Detect which cell encompasses the target text, then output its (X, Y) center coordinate. 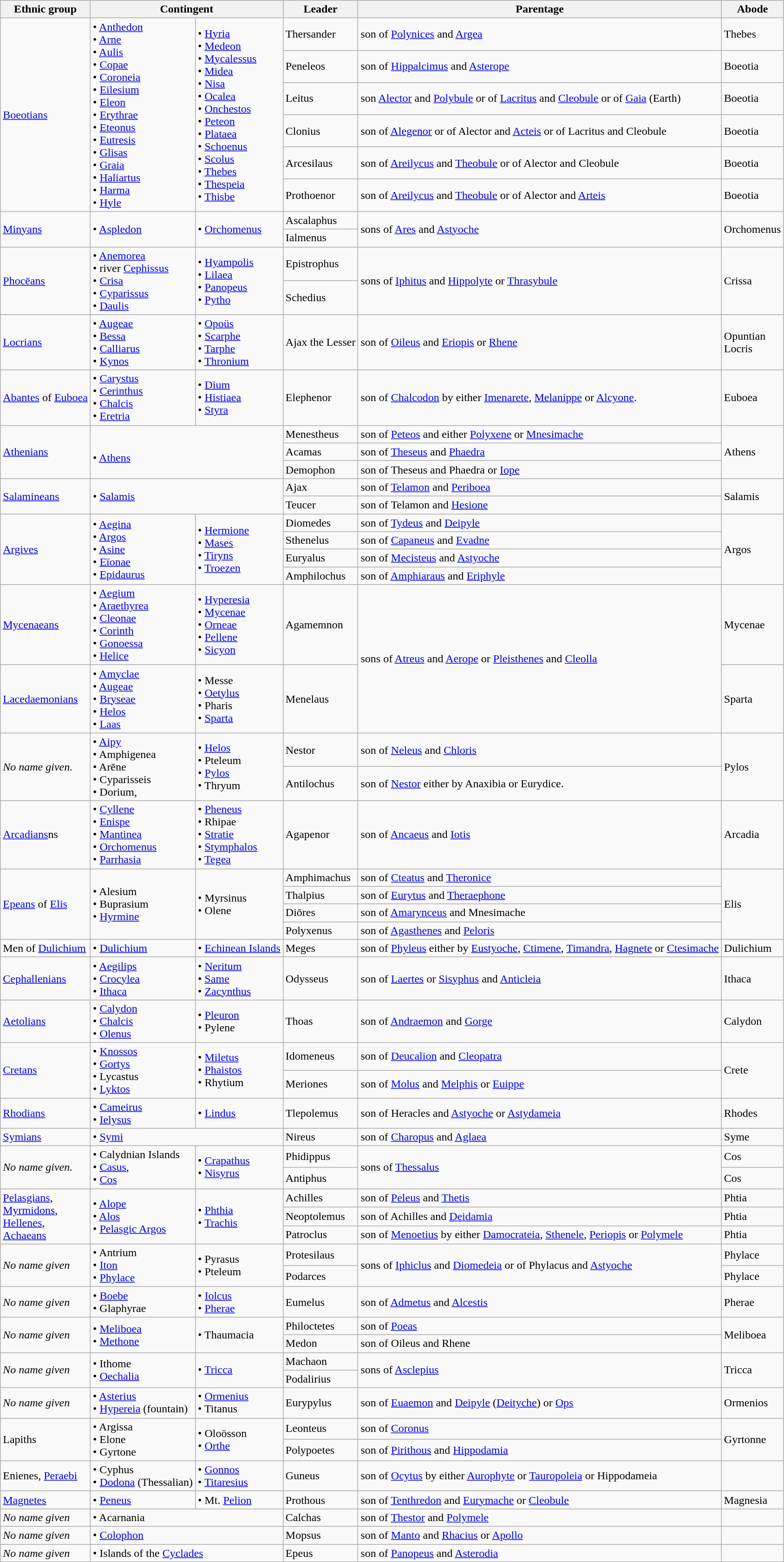
sons of Thessalus (540, 1167)
• Colophon (187, 1535)
Enienes, Peraebi (46, 1476)
son of Mecisteus and Astyoche (540, 558)
Argos (752, 549)
son of Polynices and Argea (540, 34)
son of Amphiaraus and Eriphyle (540, 576)
• Aegina• Argos• Asine• Eїonae• Epidaurus (143, 549)
son of Peteos and either Polyxene or Mnesimache (540, 434)
son of Charopus and Aglaea (540, 1137)
son of Achilles and Deidamia (540, 1216)
Ethnic group (46, 9)
Dulichium (752, 948)
Salamis (752, 496)
Euryalus (320, 558)
Phidippus (320, 1157)
Idomeneus (320, 1056)
son of Heracles and Astyoche or Astydameia (540, 1113)
son of Eurytus and Theraephone (540, 895)
son of Oileus and Rhene (540, 1344)
Crete (752, 1070)
sons of Iphitus and Hippolyte or Thrasybule (540, 281)
Cretans (46, 1070)
son of Manto and Rhacius or Apollo (540, 1535)
Neoptolemus (320, 1216)
• Augeae• Bessa• Calliarus• Kynos (143, 342)
Arcesilaus (320, 163)
• Pleuron• Pylene (240, 1021)
• Hyria• Medeon• Mycalessus• Midea• Nisa• Ocalea• Onchestos• Peteon• Plataea• Schoenus• Scolus• Thebes• Thespeia• Thisbe (240, 115)
• Acarnania (187, 1517)
son of Panopeus and Asterodia (540, 1553)
Podalirius (320, 1379)
Arcadia (752, 835)
Euboea (752, 398)
• Lindus (240, 1113)
Nestor (320, 750)
Athenians (46, 452)
son of Tenthredon and Eurymache or Cleobule (540, 1500)
son of Agasthenes and Peloris (540, 930)
Orchomenus (752, 229)
Sthenelus (320, 540)
Eumelus (320, 1302)
Salamineans (46, 496)
Protesilaus (320, 1255)
son of Tydeus and Deipyle (540, 523)
Menestheus (320, 434)
Meriones (320, 1084)
• Cameirus• Ielysus (143, 1113)
• Alesium• Buprasium• Hyrmine (143, 904)
Abantes of Euboea (46, 398)
• Ormenius• Titanus (240, 1403)
son Alector and Polybule or of Lacritus and Cleobule or of Gaia (Earth) (540, 99)
Minyans (46, 229)
son of Ancaeus and Iotis (540, 835)
Cephallenians (46, 978)
• Calydon• Chalcis• Olenus (143, 1021)
• Anemorea• river Cephissus• Crisa• Cyparissus• Daulis (143, 281)
• Peneus (143, 1500)
sons of Atreus and Aerope or Pleisthenes and Cleolla (540, 659)
• Hyperesia• Mycenae• Orneae• Pellene• Sicyon (240, 625)
Agapenor (320, 835)
Lacedaemonians (46, 699)
• Cyllene• Enispe• Mantinea• Orchomenus• Parrhasia (143, 835)
Teucer (320, 505)
Pylos (752, 767)
• Tricca (240, 1370)
son of Capaneus and Evadne (540, 540)
Mycenae (752, 625)
son of Coronus (540, 1429)
son of Telamon and Periboea (540, 487)
Thebes (752, 34)
Ialmenus (320, 238)
Pherae (752, 1302)
Mopsus (320, 1535)
Amphimachus (320, 877)
son of Poeas (540, 1326)
• Opoüs• Scarphe• Tarphe• Thronium (240, 342)
son of Thestor and Polymele (540, 1517)
• Mt. Pelion (240, 1500)
son of Alegenor or of Alector and Acteis or of Lacritus and Cleobule (540, 131)
Sparta (752, 699)
Prothoenor (320, 195)
Magnesia (752, 1500)
• Aipy• Amphigenea• Arēne• Cyparisseis• Dorium, (143, 767)
Gyrtonne (752, 1439)
Magnetes (46, 1500)
• Meliboea• Methone (143, 1335)
Patroclus (320, 1235)
• Thaumacia (240, 1335)
Calchas (320, 1517)
Epeans of Elis (46, 904)
Diōres (320, 913)
son of Nestor either by Anaxibia or Eurydice. (540, 784)
son of Areilycus and Theobule or of Alector and Cleobule (540, 163)
Meliboea (752, 1335)
son of Euaemon and Deipyle (Deityche) or Ops (540, 1403)
Acamas (320, 452)
Achilles (320, 1198)
son of Andraemon and Gorge (540, 1021)
• Helos• Pteleum• Pylos• Thryum (240, 767)
son of Laertes or Sisyphus and Anticleia (540, 978)
• Dulichium (143, 948)
Eurypylus (320, 1403)
Lapiths (46, 1439)
Antiphus (320, 1178)
• Carystus• Cerinthus• Chalcis• Eretria (143, 398)
son of Molus and Melphis or Euippe (540, 1084)
• Iolcus• Pherae (240, 1302)
• Anthedon• Arne• Aulis• Copae• Coroneia• Eilesium• Eleon• Erythrae• Eteonus• Eutresis• Glisas• Graia• Haliartus• Harma• Hyle (143, 115)
• Ithome• Oechalia (143, 1370)
Schedius (320, 297)
Demophon (320, 469)
• Messe• Oetylus• Pharis• Sparta (240, 699)
Leader (320, 9)
son of Phyleus either by Eustyoche, Ctimene, Timandra, Hagnete or Ctesimache (540, 948)
sons of Ares and Astyoche (540, 229)
Rhodians (46, 1113)
Argives (46, 549)
Thersander (320, 34)
Boeotians (46, 115)
son of Oileus and Eriopis or Rhene (540, 342)
• Aspledon (143, 229)
Elis (752, 904)
Ajax (320, 487)
Menelaus (320, 699)
Meges (320, 948)
Guneus (320, 1476)
• Calydnian Islands• Casus,• Cos (143, 1167)
son of Telamon and Hesione (540, 505)
sons of Asclepius (540, 1370)
Pelasgians,Myrmidons,Hellenes,Achaeans (46, 1217)
Mycenaeans (46, 625)
Men of Dulichium (46, 948)
son of Amarynceus and Mnesimache (540, 913)
Polypoetes (320, 1450)
Aetolians (46, 1021)
Ajax the Lesser (320, 342)
Amphilochus (320, 576)
• Boebe• Glaphyrae (143, 1302)
Rhodes (752, 1113)
Tlepolemus (320, 1113)
Prothous (320, 1500)
Thoas (320, 1021)
Symians (46, 1137)
• Amyclae• Augeae• Bryseae• Helos• Laas (143, 699)
• Miletus• Phaistos• Rhytium (240, 1070)
• Islands of the Cyclades (187, 1553)
son of Deucalion and Cleopatra (540, 1056)
Clonius (320, 131)
• Dium• Histiaea• Styra (240, 398)
Podarces (320, 1276)
Abode (752, 9)
• Phthia• Trachis (240, 1217)
son of Admetus and Alcestis (540, 1302)
• Hermione• Mases• Tiryns• Troezen (240, 549)
son of Ocytus by either Aurophyte or Tauropoleia or Hippodameia (540, 1476)
• Oloösson• Orthe (240, 1439)
Ithaca (752, 978)
• Echinean Islands (240, 948)
Syme (752, 1137)
Crissa (752, 281)
OpuntianLocris (752, 342)
• Aegilips• Crocylea• Ithaca (143, 978)
son of Theseus and Phaedra or Iope (540, 469)
• Crapathus• Nisyrus (240, 1167)
Thalpius (320, 895)
Peneleos (320, 66)
Machaon (320, 1361)
son of Menoetius by either Damocrateia, Sthenele, Periopis or Polymele (540, 1235)
Locrians (46, 342)
Antilochus (320, 784)
Diomedes (320, 523)
son of Areilycus and Theobule or of Alector and Arteis (540, 195)
• Cyphus• Dodona (Thessalian) (143, 1476)
Medon (320, 1344)
Ormenios (752, 1403)
Calydon (752, 1021)
• Pheneus• Rhipae• Stratie• Stymphalos• Tegea (240, 835)
Parentage (540, 9)
• Asterius• Hypereia (fountain) (143, 1403)
• Pyrasus• Pteleum (240, 1265)
• Salamis (187, 496)
• Alope• Alos• Pelasgic Argos (143, 1217)
Agamemnon (320, 625)
• Antrium• Iton• Phylace (143, 1265)
Philoctetes (320, 1326)
Athens (752, 452)
• Myrsinus• Olene (240, 904)
Elephenor (320, 398)
Polyxenus (320, 930)
son of Hippalcimus and Asterope (540, 66)
• Knossos• Gortys• Lycastus• Lyktos (143, 1070)
• Gonnos• Titaresius (240, 1476)
Arcadiansns (46, 835)
• Hyampolis• Lilaea• Panopeus• Pytho (240, 281)
son of Cteatus and Theronice (540, 877)
Epeus (320, 1553)
Leitus (320, 99)
• Neritum• Same• Zacynthus (240, 978)
son of Neleus and Chloris (540, 750)
• Symi (187, 1137)
son of Theseus and Phaedra (540, 452)
son of Peleus and Thetis (540, 1198)
Odysseus (320, 978)
Ascalaphus (320, 220)
• Orchomenus (240, 229)
Leonteus (320, 1429)
• Athens (187, 452)
Epistrophus (320, 264)
sons of Iphiclus and Diomedeia or of Phylacus and Astyoche (540, 1265)
son of Chalcodon by either Imenarete, Melanippe or Alcyone. (540, 398)
Contingent (187, 9)
Nireus (320, 1137)
Phocēans (46, 281)
• Argissa• Elone• Gyrtone (143, 1439)
Tricca (752, 1370)
son of Pirithous and Hippodamia (540, 1450)
• Aegium• Araethyrea• Cleonae• Corinth• Gonoessa• Helice (143, 625)
